Detect which cell encompasses the target text, then output its [X, Y] center coordinate. 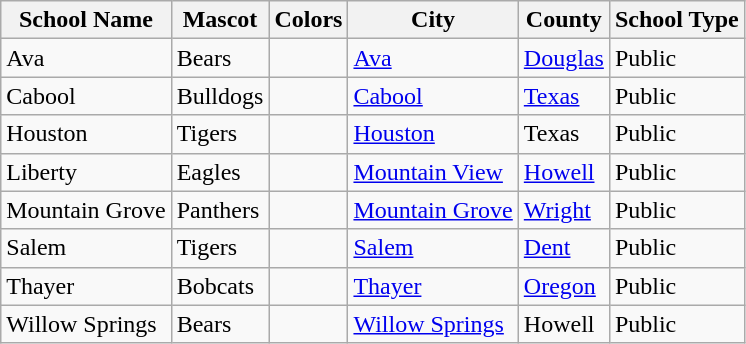
Panthers [220, 210]
County [564, 20]
Liberty [86, 172]
Mascot [220, 20]
School Name [86, 20]
Wright [564, 210]
Douglas [564, 58]
Oregon [564, 286]
City [433, 20]
Bobcats [220, 286]
Eagles [220, 172]
Colors [308, 20]
Bulldogs [220, 96]
Mountain View [433, 172]
Dent [564, 248]
School Type [676, 20]
